Detect which cell encompasses the target text, then output its (x, y) center coordinate. 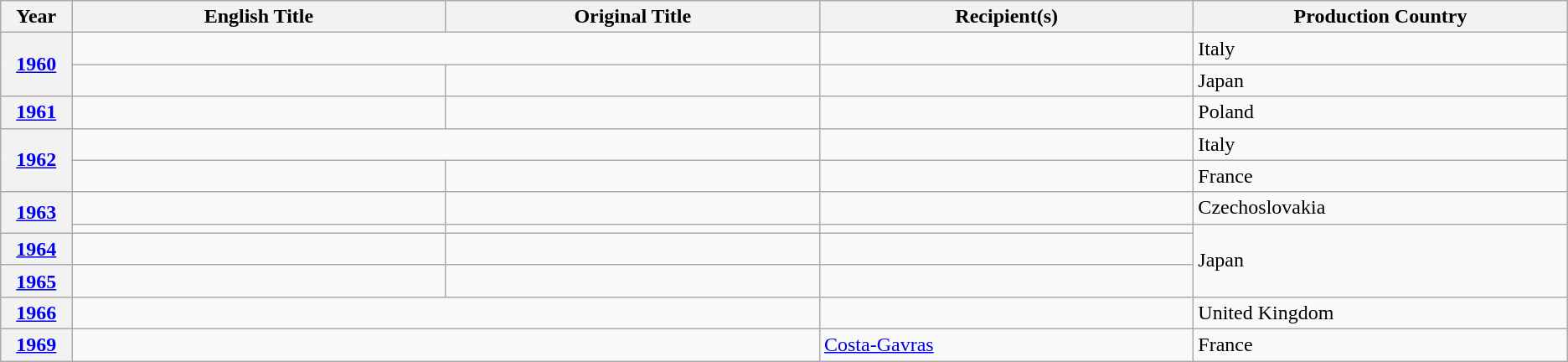
Year (37, 17)
1960 (37, 65)
1962 (37, 160)
Costa-Gavras (1006, 344)
Production Country (1380, 17)
1966 (37, 313)
1969 (37, 344)
Original Title (632, 17)
Poland (1380, 112)
Czechoslovakia (1380, 208)
1961 (37, 112)
1963 (37, 213)
1964 (37, 249)
United Kingdom (1380, 313)
1965 (37, 281)
Recipient(s) (1006, 17)
English Title (259, 17)
